Detect which cell encompasses the target text, then output its (X, Y) center coordinate. 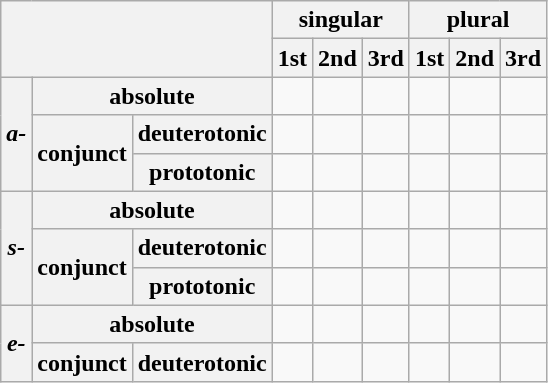
plural (478, 20)
a- (16, 134)
s- (16, 248)
singular (340, 20)
e- (16, 343)
